Capture the cell that displays the provided text and extract its (x, y) central coordinate. 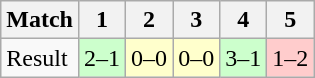
1–2 (290, 58)
1 (102, 20)
Match (40, 20)
3 (196, 20)
3–1 (244, 58)
2–1 (102, 58)
Result (40, 58)
4 (244, 20)
5 (290, 20)
2 (150, 20)
